Locate the cell with the specified text and output its [x, y] center coordinate. 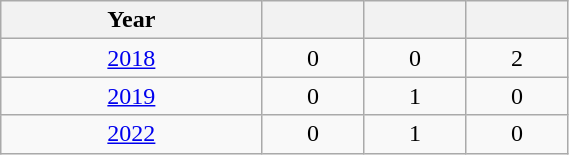
2022 [132, 134]
Year [132, 20]
2019 [132, 96]
2 [517, 58]
2018 [132, 58]
